For the text-containing cell, return its midpoint in (X, Y) coordinate format. 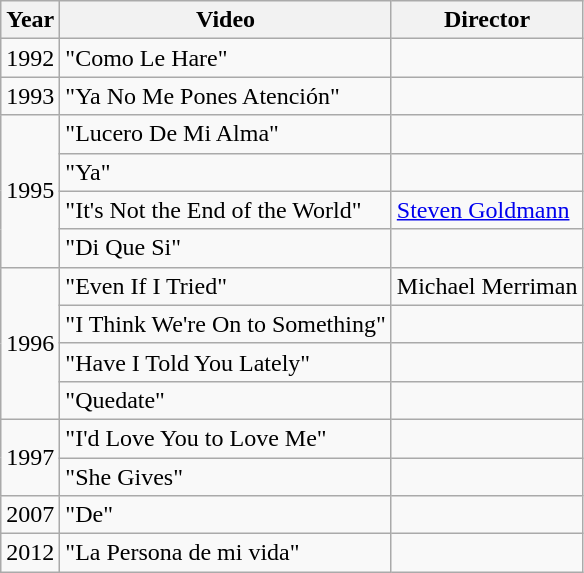
"She Gives" (226, 477)
"De" (226, 515)
"Quedate" (226, 400)
"Ya No Me Pones Atención" (226, 96)
Video (226, 20)
"Lucero De Mi Alma" (226, 134)
2012 (30, 553)
1993 (30, 96)
"I Think We're On to Something" (226, 324)
"It's Not the End of the World" (226, 210)
Steven Goldmann (487, 210)
1995 (30, 191)
"Ya" (226, 172)
Year (30, 20)
"Como Le Hare" (226, 58)
"Have I Told You Lately" (226, 362)
Director (487, 20)
Michael Merriman (487, 286)
"La Persona de mi vida" (226, 553)
"Di Que Si" (226, 248)
1997 (30, 457)
"I'd Love You to Love Me" (226, 438)
"Even If I Tried" (226, 286)
1996 (30, 343)
1992 (30, 58)
2007 (30, 515)
